Search for the cell housing the specified text and yield its (X, Y) center coordinate. 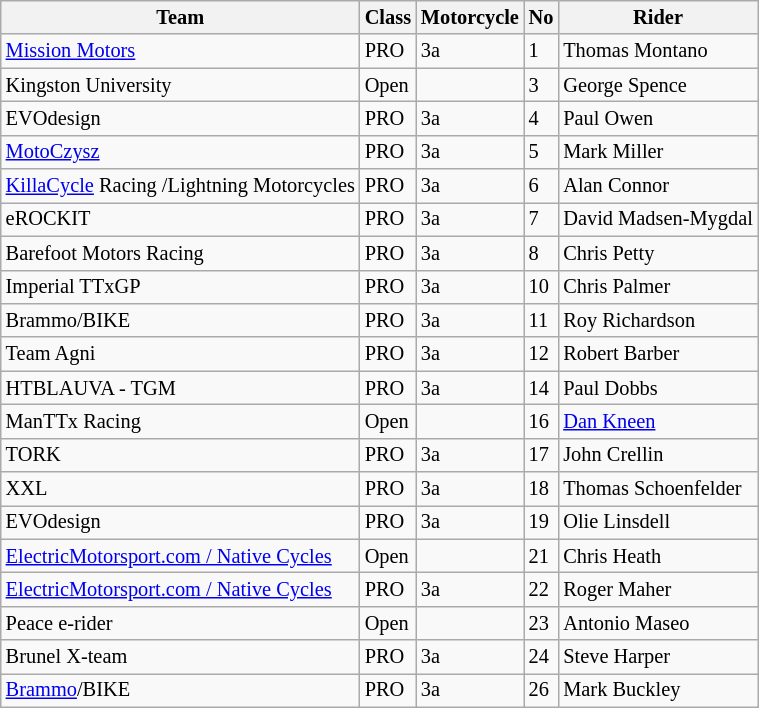
David Madsen-Mygdal (658, 219)
Robert Barber (658, 354)
eROCKIT (180, 219)
John Crellin (658, 455)
Motorcycle (470, 17)
26 (542, 690)
Peace e-rider (180, 623)
Alan Connor (658, 186)
MotoCzysz (180, 152)
6 (542, 186)
Rider (658, 17)
Steve Harper (658, 657)
Thomas Montano (658, 51)
Dan Kneen (658, 421)
19 (542, 522)
Class (388, 17)
Imperial TTxGP (180, 287)
Team (180, 17)
Olie Linsdell (658, 522)
Mark Buckley (658, 690)
XXL (180, 489)
Barefoot Motors Racing (180, 253)
10 (542, 287)
14 (542, 388)
Antonio Maseo (658, 623)
Team Agni (180, 354)
17 (542, 455)
3 (542, 85)
1 (542, 51)
Chris Petty (658, 253)
8 (542, 253)
11 (542, 320)
Thomas Schoenfelder (658, 489)
23 (542, 623)
18 (542, 489)
5 (542, 152)
Chris Heath (658, 556)
Kingston University (180, 85)
Mark Miller (658, 152)
4 (542, 118)
24 (542, 657)
No (542, 17)
Roy Richardson (658, 320)
Roger Maher (658, 589)
George Spence (658, 85)
Paul Dobbs (658, 388)
Brunel X-team (180, 657)
21 (542, 556)
ManTTx Racing (180, 421)
Chris Palmer (658, 287)
22 (542, 589)
Mission Motors (180, 51)
7 (542, 219)
12 (542, 354)
Paul Owen (658, 118)
TORK (180, 455)
KillaCycle Racing /Lightning Motorcycles (180, 186)
HTBLAUVA - TGM (180, 388)
16 (542, 421)
